Output the [X, Y] coordinate of the center of the cell containing the given text.  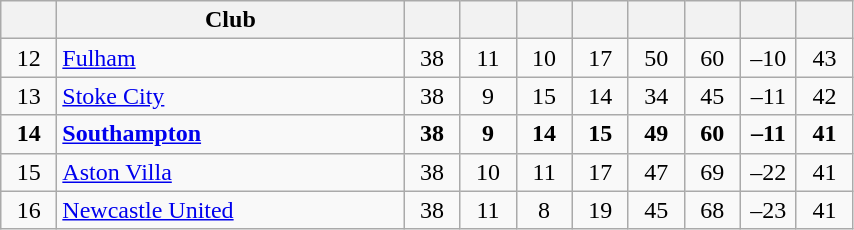
42 [824, 96]
16 [29, 210]
69 [712, 172]
–22 [768, 172]
43 [824, 58]
19 [600, 210]
Southampton [230, 134]
–10 [768, 58]
12 [29, 58]
Club [230, 20]
8 [544, 210]
13 [29, 96]
68 [712, 210]
49 [656, 134]
50 [656, 58]
34 [656, 96]
Stoke City [230, 96]
47 [656, 172]
Newcastle United [230, 210]
Fulham [230, 58]
Aston Villa [230, 172]
–23 [768, 210]
